Extract the [X, Y] coordinate from the center of the cell holding the provided text.  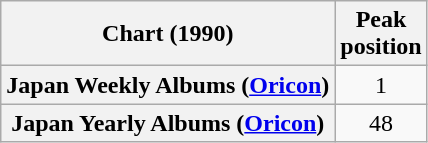
Peakposition [381, 34]
Chart (1990) [168, 34]
Japan Weekly Albums (Oricon) [168, 85]
Japan Yearly Albums (Oricon) [168, 123]
1 [381, 85]
48 [381, 123]
